Extract the [X, Y] coordinate from the center of the cell holding the provided text.  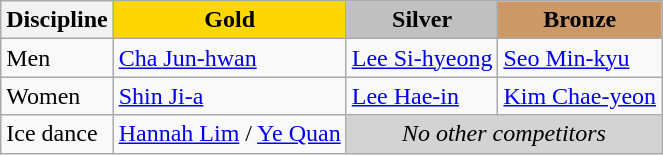
Lee Si-hyeong [422, 58]
Lee Hae-in [422, 96]
Discipline [57, 20]
Hannah Lim / Ye Quan [230, 134]
Seo Min-kyu [580, 58]
Silver [422, 20]
Cha Jun-hwan [230, 58]
Gold [230, 20]
Kim Chae-yeon [580, 96]
Men [57, 58]
No other competitors [504, 134]
Women [57, 96]
Ice dance [57, 134]
Bronze [580, 20]
Shin Ji-a [230, 96]
